Locate the cell with the specified text and output its (X, Y) center coordinate. 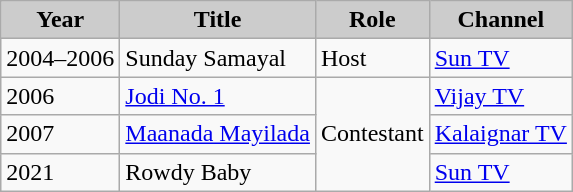
Maanada Mayilada (218, 134)
Host (372, 58)
2007 (60, 134)
Kalaignar TV (500, 134)
Vijay TV (500, 96)
Year (60, 20)
Channel (500, 20)
Contestant (372, 134)
Role (372, 20)
Title (218, 20)
Rowdy Baby (218, 172)
Jodi No. 1 (218, 96)
2006 (60, 96)
2021 (60, 172)
2004–2006 (60, 58)
Sunday Samayal (218, 58)
